From the cell containing the given text, extract its center point as (X, Y) coordinate. 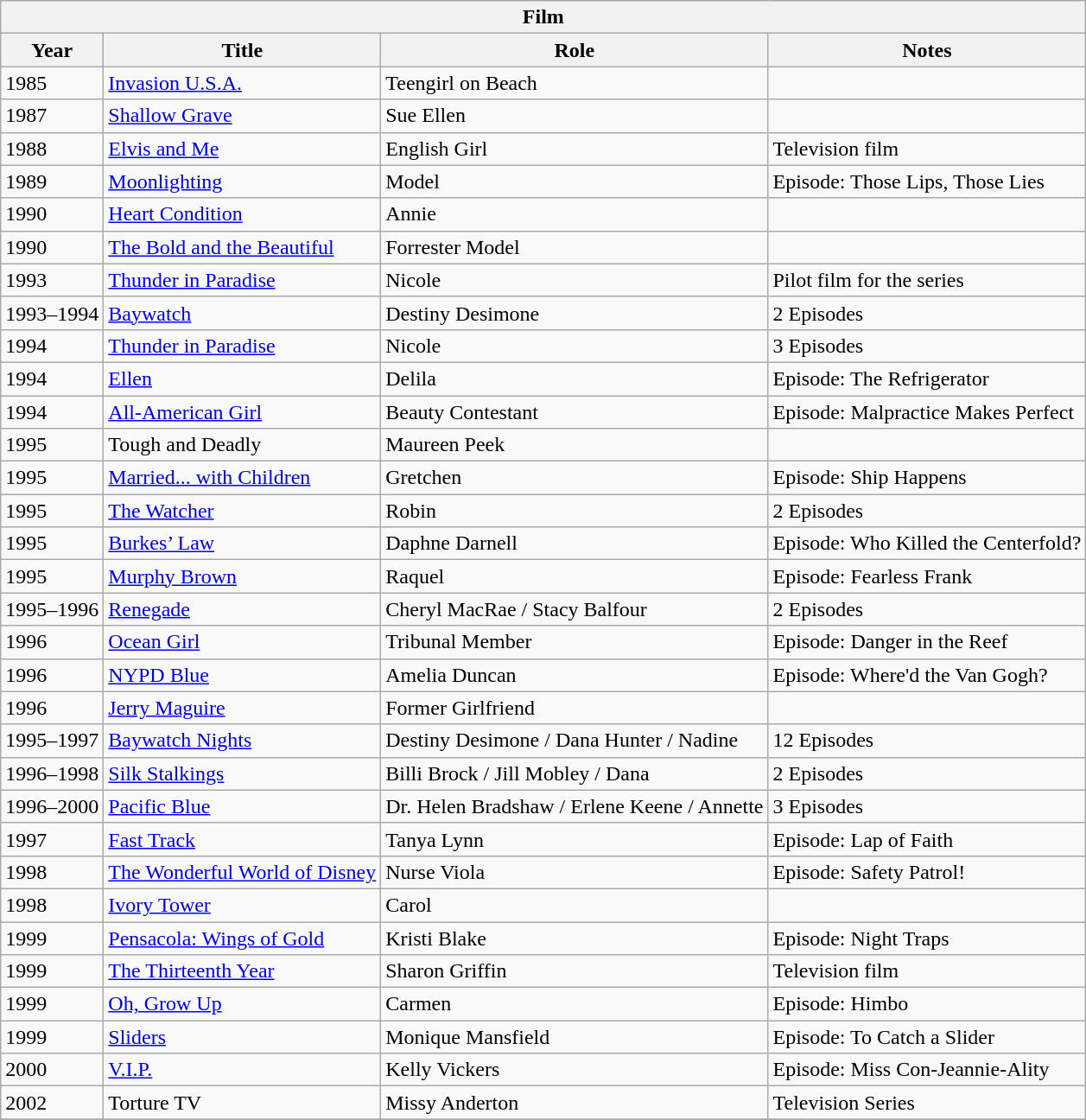
Episode: To Catch a Slider (927, 1037)
V.I.P. (242, 1070)
Torture TV (242, 1103)
Episode: Where'd the Van Gogh? (927, 675)
All-American Girl (242, 412)
Ellen (242, 379)
Episode: Miss Con-Jeannie-Ality (927, 1070)
Carol (575, 905)
Maureen Peek (575, 445)
Sue Ellen (575, 116)
Pensacola: Wings of Gold (242, 938)
1995–1996 (52, 609)
Murphy Brown (242, 576)
Former Girlfriend (575, 708)
Gretchen (575, 478)
1985 (52, 83)
Jerry Maguire (242, 708)
The Thirteenth Year (242, 971)
Dr. Helen Bradshaw / Erlene Keene / Annette (575, 806)
Baywatch Nights (242, 741)
1996–1998 (52, 773)
The Wonderful World of Disney (242, 872)
Episode: Those Lips, Those Lies (927, 181)
Episode: Lap of Faith (927, 839)
Delila (575, 379)
Nurse Viola (575, 872)
Burkes’ Law (242, 544)
Baywatch (242, 313)
Invasion U.S.A. (242, 83)
Destiny Desimone (575, 313)
Monique Mansfield (575, 1037)
Episode: Danger in the Reef (927, 642)
Teengirl on Beach (575, 83)
Married... with Children (242, 478)
Pacific Blue (242, 806)
English Girl (575, 149)
Ivory Tower (242, 905)
Billi Brock / Jill Mobley / Dana (575, 773)
1987 (52, 116)
Amelia Duncan (575, 675)
Kristi Blake (575, 938)
1996–2000 (52, 806)
Role (575, 50)
1997 (52, 839)
NYPD Blue (242, 675)
Title (242, 50)
Episode: Night Traps (927, 938)
Daphne Darnell (575, 544)
Episode: The Refrigerator (927, 379)
Kelly Vickers (575, 1070)
2000 (52, 1070)
Pilot film for the series (927, 280)
Tanya Lynn (575, 839)
Silk Stalkings (242, 773)
Tribunal Member (575, 642)
Annie (575, 214)
1989 (52, 181)
Cheryl MacRae / Stacy Balfour (575, 609)
Beauty Contestant (575, 412)
Episode: Safety Patrol! (927, 872)
Tough and Deadly (242, 445)
Ocean Girl (242, 642)
1995–1997 (52, 741)
Moonlighting (242, 181)
Carmen (575, 1004)
Robin (575, 511)
Shallow Grave (242, 116)
1993 (52, 280)
12 Episodes (927, 741)
1988 (52, 149)
Sliders (242, 1037)
Year (52, 50)
Model (575, 181)
Episode: Who Killed the Centerfold? (927, 544)
2002 (52, 1103)
Episode: Fearless Frank (927, 576)
Missy Anderton (575, 1103)
The Watcher (242, 511)
1993–1994 (52, 313)
Elvis and Me (242, 149)
Episode: Himbo (927, 1004)
Television Series (927, 1103)
Film (543, 17)
Raquel (575, 576)
Renegade (242, 609)
Oh, Grow Up (242, 1004)
Fast Track (242, 839)
Heart Condition (242, 214)
The Bold and the Beautiful (242, 247)
Forrester Model (575, 247)
Sharon Griffin (575, 971)
Episode: Malpractice Makes Perfect (927, 412)
Destiny Desimone / Dana Hunter / Nadine (575, 741)
Notes (927, 50)
Episode: Ship Happens (927, 478)
